From the cell containing the given text, extract its center point as [x, y] coordinate. 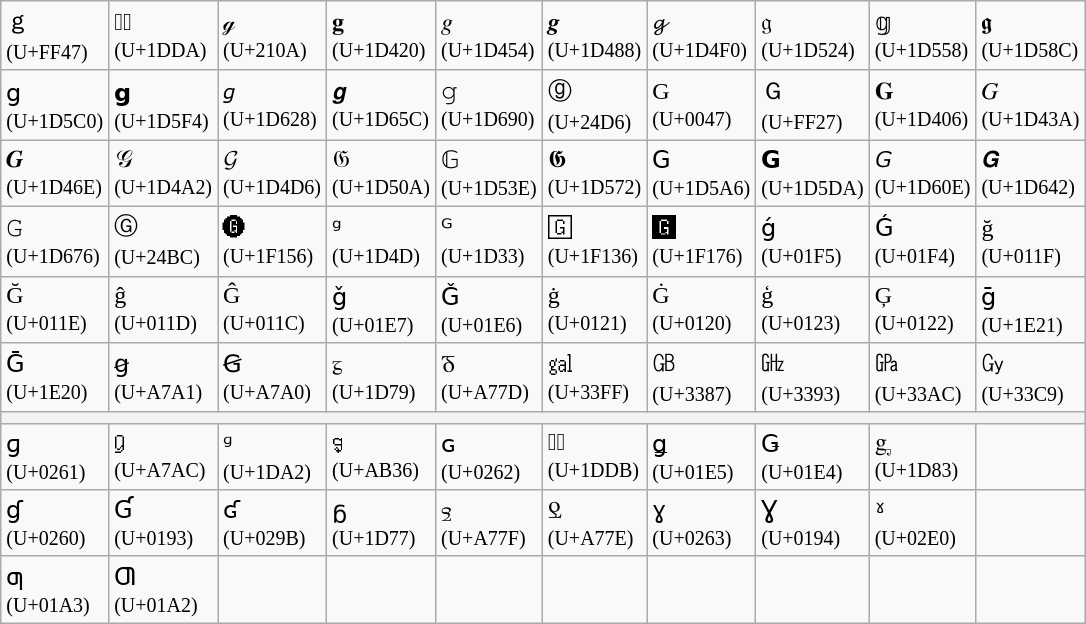
Ğ (U+011E) [55, 310]
ℊ (U+210A) [272, 36]
㏉ (U+33C9) [1030, 378]
◌ᷛ (U+1DDB) [594, 456]
Ɡ (U+A7AC) [164, 456]
ǥ (U+01E5) [702, 456]
𝒈 (U+1D488) [594, 36]
ｇ (U+FF47) [55, 36]
G (U+0047) [702, 105]
𝑔 (U+1D454) [488, 36]
🅖 (U+1F156) [272, 241]
𝒢 (U+1D4A2) [164, 174]
ⓖ (U+24D6) [594, 105]
ƣ (U+01A3) [55, 590]
Ǥ (U+01E4) [812, 456]
𝑮 (U+1D46E) [55, 174]
𝓰 (U+1D4F0) [702, 36]
Ⓖ (U+24BC) [164, 241]
ɠ (U+0260) [55, 524]
𝐺 (U+1D43A) [1030, 105]
𝔤 (U+1D524) [812, 36]
Ｇ (U+FF27) [812, 105]
𝖦 (U+1D5A6) [702, 174]
𝚐 (U+1D690) [488, 105]
◌ᷚ (U+1DDA) [164, 36]
ğ (U+011F) [1030, 241]
𝗚 (U+1D5DA) [812, 174]
ᶢ (U+1DA2) [272, 456]
𝖌 (U+1D58C) [1030, 36]
𝘨 (U+1D628) [272, 105]
ᵹ (U+1D79) [382, 378]
ǵ (U+01F5) [812, 241]
ᵷ (U+1D77) [382, 524]
㎬ (U+33AC) [922, 378]
𝐆 (U+1D406) [922, 105]
ꝿ (U+A77F) [488, 524]
𝐠 (U+1D420) [382, 36]
Ģ (U+0122) [922, 310]
𝙶 (U+1D676) [55, 241]
ḡ (U+1E21) [1030, 310]
Ɣ (U+0194) [812, 524]
Ꞡ (U+A7A0) [272, 378]
Ġ (U+0120) [702, 310]
ꬶ (U+AB36) [382, 456]
𝙂 (U+1D642) [1030, 174]
ɡ (U+0261) [55, 456]
㏿ (U+33FF) [594, 378]
ˠ (U+02E0) [922, 524]
𝕘 (U+1D558) [922, 36]
ᵍ (U+1D4D) [382, 241]
ǧ (U+01E7) [382, 310]
Ḡ (U+1E20) [55, 378]
𝔾 (U+1D53E) [488, 174]
ʛ (U+029B) [272, 524]
𝗀 (U+1D5C0) [55, 105]
🅶 (U+1F176) [702, 241]
ᶃ (U+1D83) [922, 456]
𝔊 (U+1D50A) [382, 174]
𝕲 (U+1D572) [594, 174]
𝘎 (U+1D60E) [922, 174]
ꞡ (U+A7A1) [164, 378]
Ꝿ (U+A77E) [594, 524]
Ɠ (U+0193) [164, 524]
Ᵹ (U+A77D) [488, 378]
㎇ (U+3387) [702, 378]
𝗴 (U+1D5F4) [164, 105]
ĝ (U+011D) [164, 310]
Ǵ (U+01F4) [922, 241]
Ǧ (U+01E6) [488, 310]
㎓ (U+3393) [812, 378]
ɣ (U+0263) [702, 524]
ɢ (U+0262) [488, 456]
ġ (U+0121) [594, 310]
🄶 (U+1F136) [594, 241]
ᴳ (U+1D33) [488, 241]
Ĝ (U+011C) [272, 310]
𝓖 (U+1D4D6) [272, 174]
ģ (U+0123) [812, 310]
Ƣ (U+01A2) [164, 590]
𝙜 (U+1D65C) [382, 105]
